Determine the [x, y] coordinate at the center of the cell enclosing the given text.  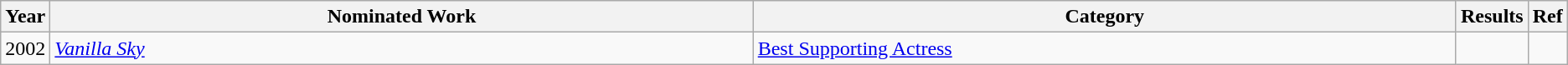
Vanilla Sky [402, 48]
2002 [25, 48]
Results [1492, 17]
Nominated Work [402, 17]
Ref [1548, 17]
Category [1104, 17]
Year [25, 17]
Best Supporting Actress [1104, 48]
